Return the [X, Y] coordinate for the center point of the cell that contains the specified text.  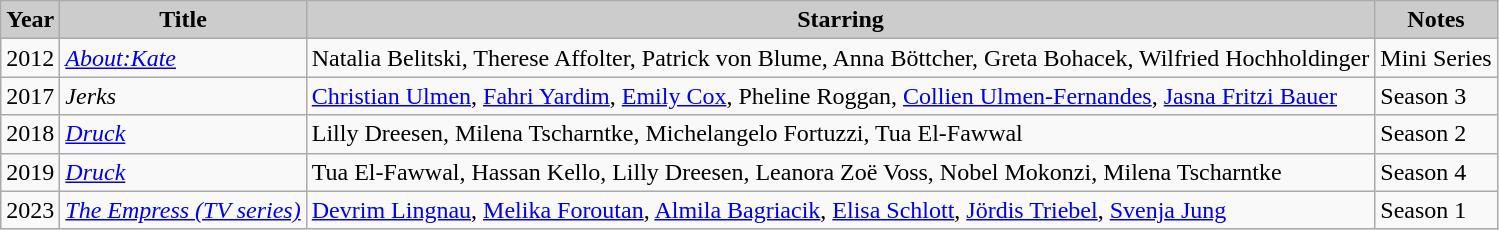
Season 3 [1436, 96]
Season 4 [1436, 172]
Starring [840, 20]
Mini Series [1436, 58]
Jerks [183, 96]
Year [30, 20]
The Empress (TV series) [183, 210]
Christian Ulmen, Fahri Yardim, Emily Cox, Pheline Roggan, Collien Ulmen-Fernandes, Jasna Fritzi Bauer [840, 96]
Natalia Belitski, Therese Affolter, Patrick von Blume, Anna Böttcher, Greta Bohacek, Wilfried Hochholdinger [840, 58]
About:Kate [183, 58]
Season 2 [1436, 134]
Devrim Lingnau, Melika Foroutan, Almila Bagriacik, Elisa Schlott, Jördis Triebel, Svenja Jung [840, 210]
Tua El-Fawwal, Hassan Kello, Lilly Dreesen, Leanora Zoë Voss, Nobel Mokonzi, Milena Tscharntke [840, 172]
2017 [30, 96]
2019 [30, 172]
Title [183, 20]
Notes [1436, 20]
2012 [30, 58]
2023 [30, 210]
2018 [30, 134]
Season 1 [1436, 210]
Lilly Dreesen, Milena Tscharntke, Michelangelo Fortuzzi, Tua El-Fawwal [840, 134]
